Extract the (x, y) coordinate from the center of the cell holding the provided text.  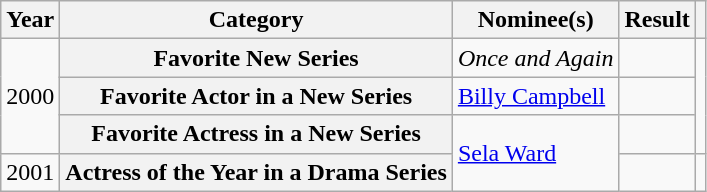
2000 (30, 96)
Once and Again (536, 58)
Sela Ward (536, 153)
Category (256, 20)
Nominee(s) (536, 20)
Result (657, 20)
Year (30, 20)
2001 (30, 172)
Favorite Actress in a New Series (256, 134)
Billy Campbell (536, 96)
Favorite Actor in a New Series (256, 96)
Actress of the Year in a Drama Series (256, 172)
Favorite New Series (256, 58)
